From the cell containing the given text, extract its center point as (x, y) coordinate. 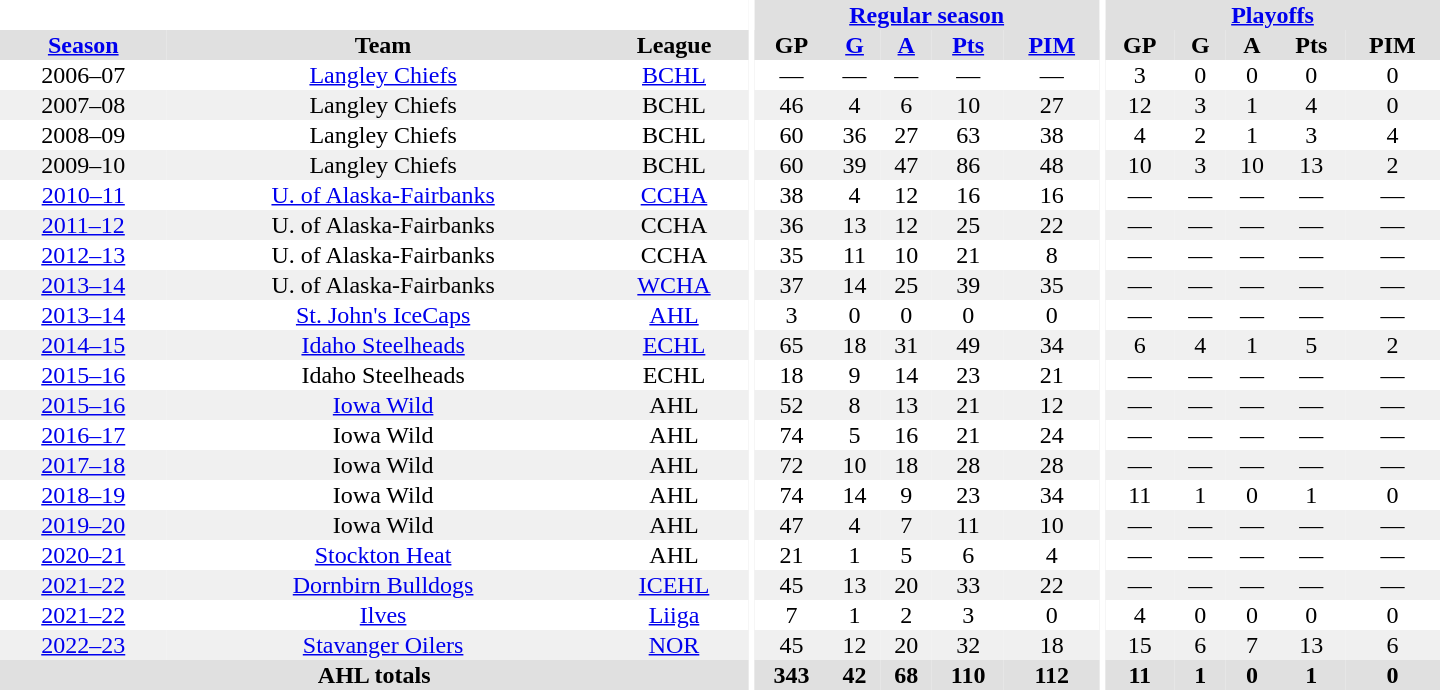
37 (792, 285)
Team (384, 45)
Season (84, 45)
2019–20 (84, 525)
49 (968, 345)
52 (792, 405)
St. John's IceCaps (384, 315)
63 (968, 135)
Stavanger Oilers (384, 645)
24 (1052, 435)
46 (792, 105)
2008–09 (84, 135)
AHL totals (374, 675)
2016–17 (84, 435)
343 (792, 675)
86 (968, 165)
NOR (674, 645)
Regular season (926, 15)
68 (906, 675)
2014–15 (84, 345)
Ilves (384, 615)
League (674, 45)
2009–10 (84, 165)
2020–21 (84, 555)
Stockton Heat (384, 555)
2010–11 (84, 195)
2006–07 (84, 75)
15 (1140, 645)
2018–19 (84, 495)
33 (968, 585)
65 (792, 345)
72 (792, 465)
Dornbirn Bulldogs (384, 585)
2011–12 (84, 225)
2022–23 (84, 645)
31 (906, 345)
Playoffs (1272, 15)
ICEHL (674, 585)
Liiga (674, 615)
32 (968, 645)
110 (968, 675)
2017–18 (84, 465)
2007–08 (84, 105)
2012–13 (84, 255)
42 (855, 675)
48 (1052, 165)
WCHA (674, 285)
112 (1052, 675)
